Identify which cell holds the provided text, then report its (x, y) central coordinate. 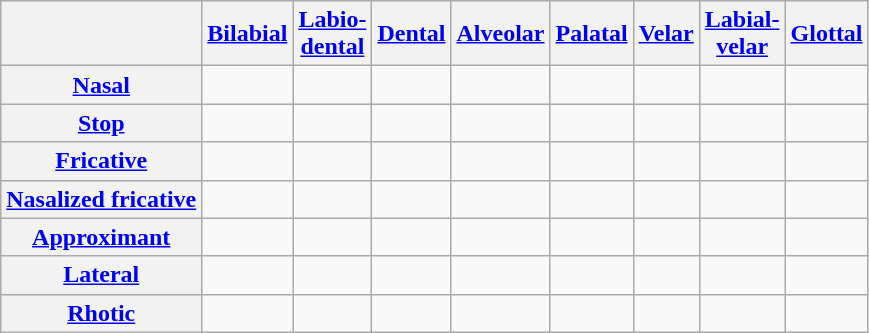
Palatal (592, 34)
Alveolar (500, 34)
Labio-dental (332, 34)
Glottal (826, 34)
Stop (102, 123)
Nasal (102, 85)
Labial-velar (742, 34)
Bilabial (248, 34)
Nasalized fricative (102, 199)
Velar (666, 34)
Dental (412, 34)
Lateral (102, 275)
Approximant (102, 237)
Fricative (102, 161)
Rhotic (102, 313)
